For the text-containing cell, return its midpoint in [X, Y] coordinate format. 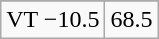
VT −10.5 [53, 20]
68.5 [132, 20]
